From the cell containing the given text, extract its center point as (x, y) coordinate. 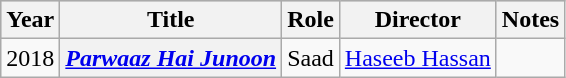
Parwaaz Hai Junoon (171, 58)
Role (311, 20)
Saad (311, 58)
Title (171, 20)
Director (418, 20)
Year (30, 20)
2018 (30, 58)
Notes (530, 20)
Haseeb Hassan (418, 58)
